Capture the cell that displays the provided text and extract its (X, Y) central coordinate. 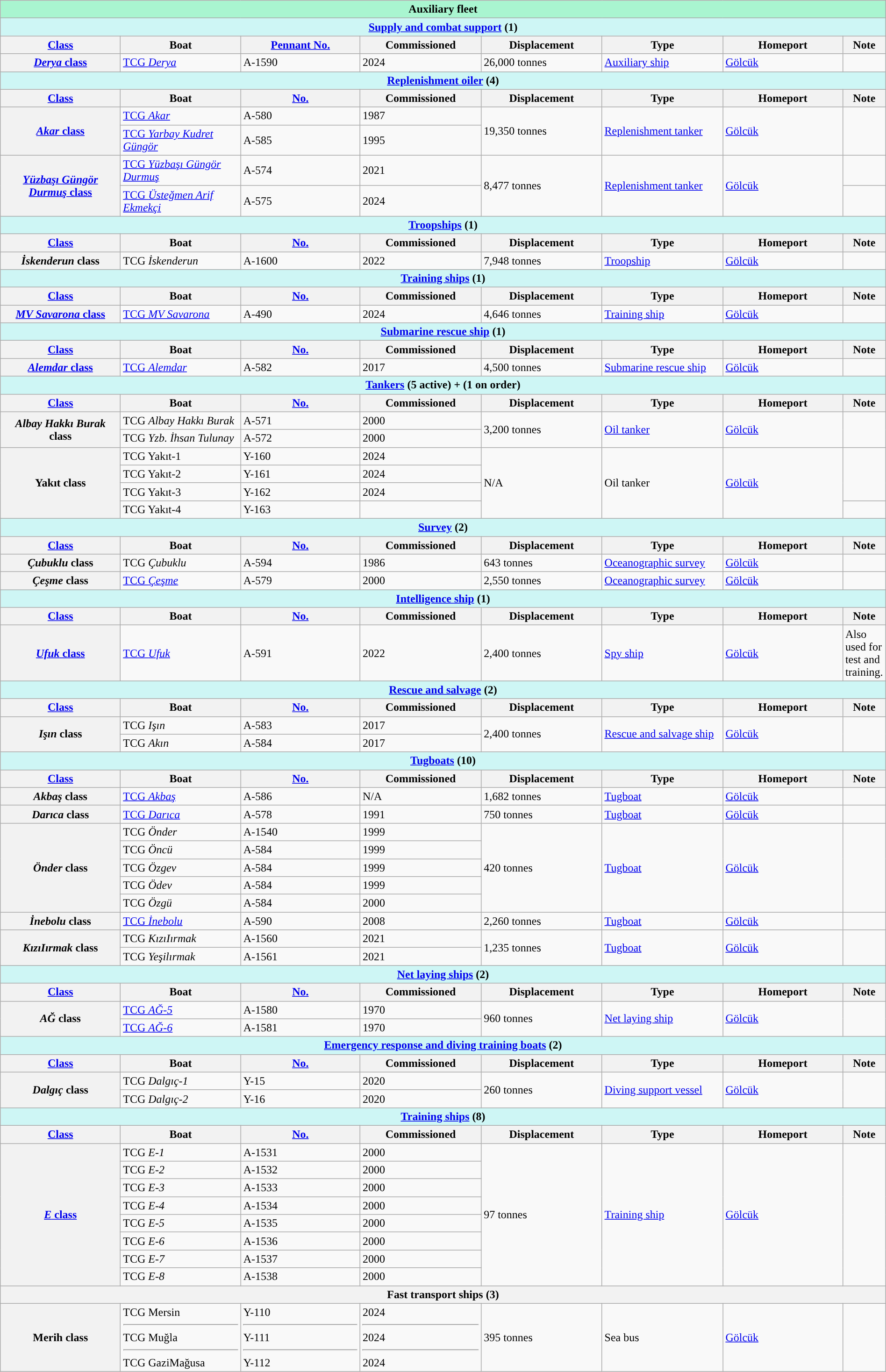
Auxiliary fleet (443, 9)
Survey (2) (443, 527)
Derya class (61, 63)
MV Savarona class (61, 314)
Auxiliary ship (663, 63)
A-1540 (300, 832)
TCG E-6 (180, 1241)
TCG Yarbay Kudret Güngör (180, 140)
Işın class (61, 734)
Merih class (61, 1337)
4,500 tonnes (542, 367)
Y-163 (300, 509)
Diving support vessel (663, 1090)
Çubuklu class (61, 563)
A-585 (300, 140)
Darıca class (61, 814)
TCG Albay Hakkı Burak (180, 421)
A-578 (300, 814)
202420242024 (421, 1337)
A-590 (300, 921)
TCG Özgev (180, 868)
A-1535 (300, 1223)
7,948 tonnes (542, 260)
A-1531 (300, 1152)
TCG E-2 (180, 1170)
Pennant No. (300, 45)
TCG AĞ-6 (180, 1028)
TCG E-7 (180, 1259)
Submarine rescue ship (1) (443, 332)
KızıIırmak class (61, 948)
Albay Hakkı Burak class (61, 429)
TCG E-3 (180, 1188)
Fast transport ships (3) (443, 1294)
Y-160 (300, 456)
TCG Akın (180, 743)
Çeşme class (61, 581)
A-575 (300, 201)
A-1560 (300, 939)
TCG Darıca (180, 814)
1,235 tonnes (542, 948)
TCG Yeşilırmak (180, 957)
TCG Yakıt-4 (180, 509)
Troopships (1) (443, 225)
A-1534 (300, 1206)
TCG Çubuklu (180, 563)
A-490 (300, 314)
Yüzbaşı Güngör Durmuş class (61, 186)
A-591 (300, 653)
Y-110Y-111Y-112 (300, 1337)
TCG İnebolu (180, 921)
TCG Yakıt-2 (180, 474)
Supply and combat support (1) (443, 27)
TCG Dalgıç-2 (180, 1099)
TCG Dalgıç-1 (180, 1081)
AĞ class (61, 1019)
Spy ship (663, 653)
Rescue and salvage (2) (443, 690)
1,682 tonnes (542, 796)
A-1600 (300, 260)
TCG MersinTCG MuğlaTCG GaziMağusa (180, 1337)
TCG E-4 (180, 1206)
Net laying ships (2) (443, 974)
A-574 (300, 170)
395 tonnes (542, 1337)
E class (61, 1214)
Emergency response and diving training boats (2) (443, 1045)
TCG E-1 (180, 1152)
A-1537 (300, 1259)
Training ships (8) (443, 1116)
1987 (421, 116)
TCG Çeşme (180, 581)
TCG Yzb. İhsan Tulunay (180, 438)
1991 (421, 814)
TCG Alemdar (180, 367)
A-579 (300, 581)
TCG Üsteğmen Arif Ekmekçi (180, 201)
TCG AĞ-5 (180, 1010)
Akbaş class (61, 796)
Sea bus (663, 1337)
Alemdar class (61, 367)
Rescue and salvage ship (663, 734)
Submarine rescue ship (663, 367)
TCG E-5 (180, 1223)
TCG KızıIırmak (180, 939)
2008 (421, 921)
A-594 (300, 563)
TCG Akar (180, 116)
Troopship (663, 260)
TCG İskenderun (180, 260)
TCG Işın (180, 725)
4,646 tonnes (542, 314)
1995 (421, 140)
Y-162 (300, 492)
Also used for test and training. (864, 653)
TCG Derya (180, 63)
A-1536 (300, 1241)
Training ships (1) (443, 279)
97 tonnes (542, 1214)
A-571 (300, 421)
Yakıt class (61, 483)
Y-15 (300, 1081)
A-580 (300, 116)
A-586 (300, 796)
Intelligence ship (1) (443, 599)
Y-161 (300, 474)
TCG E-8 (180, 1277)
TCG MV Savarona (180, 314)
TCG Yakıt-1 (180, 456)
TCG Ufuk (180, 653)
TCG Yakıt-3 (180, 492)
Dalgıç class (61, 1090)
TCG Yüzbaşı Güngör Durmuş (180, 170)
3,200 tonnes (542, 429)
A-1532 (300, 1170)
Net laying ship (663, 1019)
Replenishment oiler (4) (443, 80)
İskenderun class (61, 260)
A-1538 (300, 1277)
A-1561 (300, 957)
A-1533 (300, 1188)
750 tonnes (542, 814)
TCG Ödev (180, 886)
26,000 tonnes (542, 63)
A-572 (300, 438)
643 tonnes (542, 563)
2,550 tonnes (542, 581)
8,477 tonnes (542, 186)
19,350 tonnes (542, 131)
A-583 (300, 725)
Akar class (61, 131)
Tankers (5 active) + (1 on order) (443, 385)
A-1580 (300, 1010)
İnebolu class (61, 921)
420 tonnes (542, 867)
TCG Öncü (180, 850)
Y-16 (300, 1099)
A-582 (300, 367)
A-1581 (300, 1028)
960 tonnes (542, 1019)
Tugboats (10) (443, 761)
TCG Önder (180, 832)
2,260 tonnes (542, 921)
A-1590 (300, 63)
260 tonnes (542, 1090)
TCG Akbaş (180, 796)
Önder class (61, 867)
TCG Özgü (180, 903)
1986 (421, 563)
Ufuk class (61, 653)
